Provide the [X, Y] coordinate of the cell's center where the given text is located.  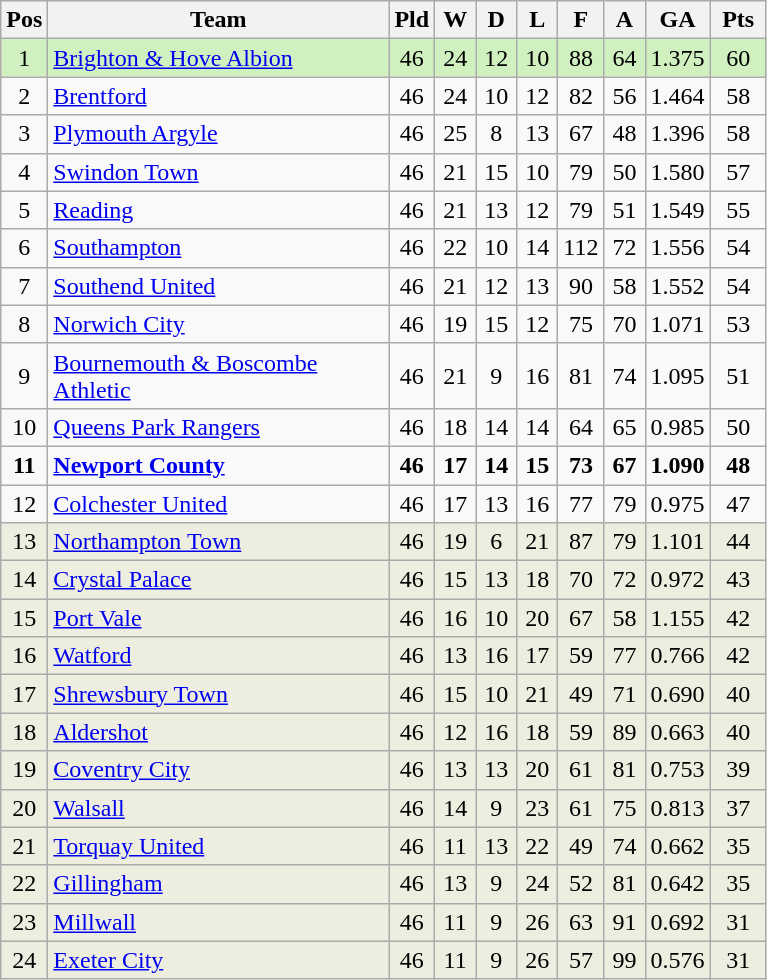
0.642 [678, 884]
87 [581, 542]
Brighton & Hove Albion [218, 58]
0.975 [678, 503]
Reading [218, 210]
1.101 [678, 542]
1.556 [678, 248]
1.375 [678, 58]
47 [738, 503]
Watford [218, 656]
Queens Park Rangers [218, 427]
4 [24, 172]
0.662 [678, 846]
44 [738, 542]
0.692 [678, 922]
7 [24, 286]
Southampton [218, 248]
0.663 [678, 732]
Pts [738, 20]
99 [624, 960]
71 [624, 694]
Pld [412, 20]
88 [581, 58]
112 [581, 248]
Newport County [218, 465]
1.464 [678, 96]
Northampton Town [218, 542]
GA [678, 20]
89 [624, 732]
55 [738, 210]
1.090 [678, 465]
39 [738, 770]
W [456, 20]
25 [456, 134]
0.690 [678, 694]
1.552 [678, 286]
52 [581, 884]
Pos [24, 20]
Aldershot [218, 732]
91 [624, 922]
1.155 [678, 618]
Torquay United [218, 846]
Swindon Town [218, 172]
73 [581, 465]
63 [581, 922]
L [538, 20]
0.576 [678, 960]
0.753 [678, 770]
60 [738, 58]
Southend United [218, 286]
0.766 [678, 656]
A [624, 20]
F [581, 20]
37 [738, 808]
D [496, 20]
53 [738, 324]
90 [581, 286]
0.972 [678, 580]
Coventry City [218, 770]
43 [738, 580]
Brentford [218, 96]
Walsall [218, 808]
65 [624, 427]
1.071 [678, 324]
Bournemouth & Boscombe Athletic [218, 376]
Colchester United [218, 503]
5 [24, 210]
3 [24, 134]
Crystal Palace [218, 580]
1.580 [678, 172]
Norwich City [218, 324]
1 [24, 58]
1.549 [678, 210]
0.985 [678, 427]
2 [24, 96]
Shrewsbury Town [218, 694]
Team [218, 20]
1.095 [678, 376]
Millwall [218, 922]
Port Vale [218, 618]
56 [624, 96]
Plymouth Argyle [218, 134]
0.813 [678, 808]
Gillingham [218, 884]
Exeter City [218, 960]
82 [581, 96]
1.396 [678, 134]
